Return the (X, Y) coordinate for the center point of the cell that contains the specified text.  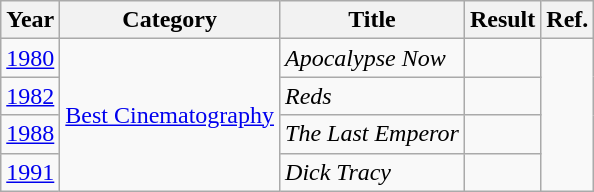
Ref. (568, 20)
Best Cinematography (170, 115)
Year (30, 20)
Dick Tracy (372, 172)
Apocalypse Now (372, 58)
The Last Emperor (372, 134)
Result (502, 20)
1982 (30, 96)
1988 (30, 134)
Title (372, 20)
1991 (30, 172)
1980 (30, 58)
Reds (372, 96)
Category (170, 20)
